For the text-containing cell, return its midpoint in (X, Y) coordinate format. 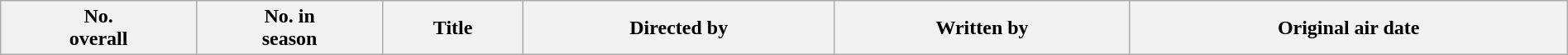
Title (453, 28)
No. inseason (289, 28)
Written by (982, 28)
Original air date (1348, 28)
Directed by (678, 28)
No.overall (99, 28)
